Output the (X, Y) coordinate of the center of the cell containing the given text.  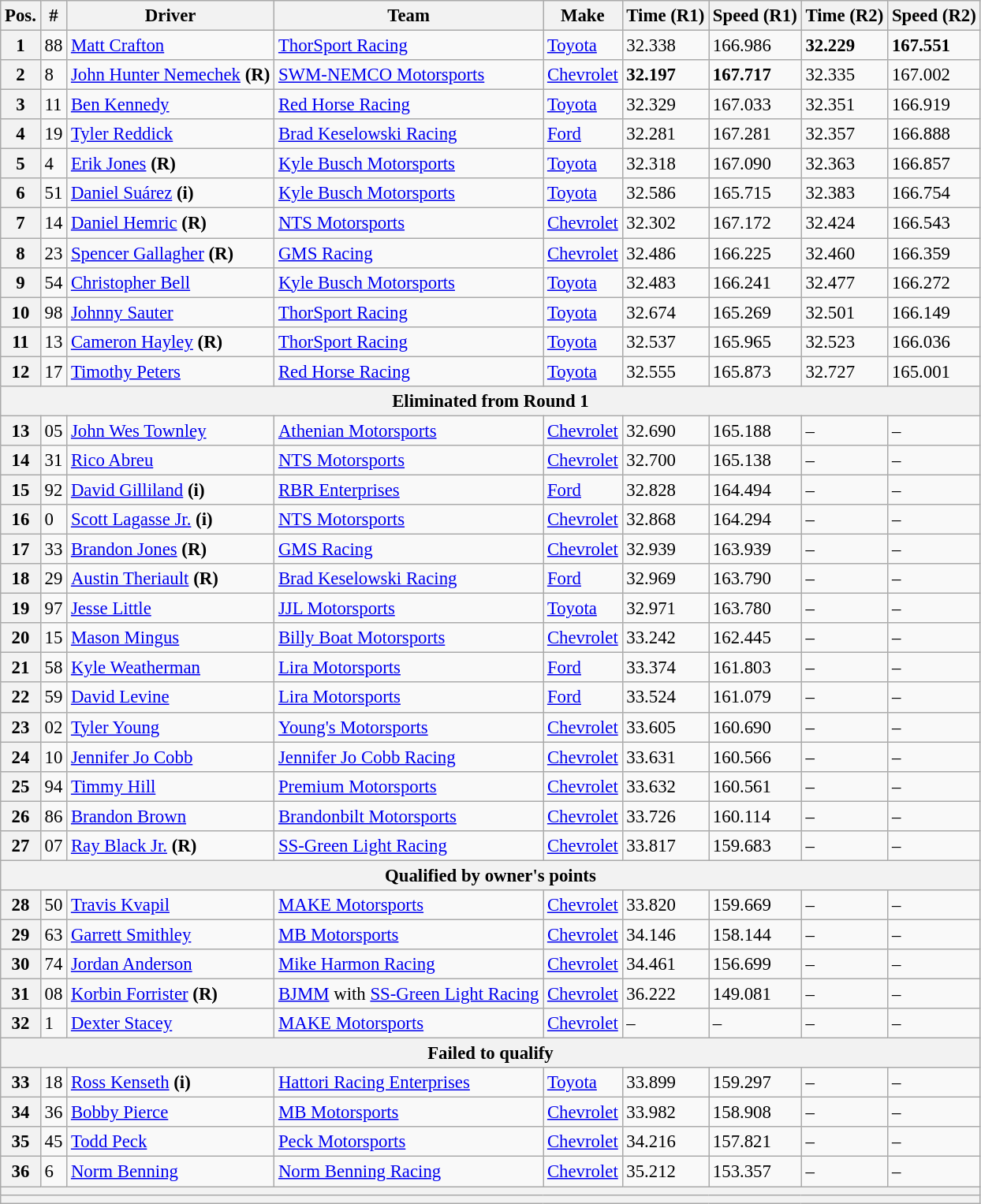
Brandonbilt Motorsports (408, 816)
153.357 (755, 1172)
John Wes Townley (170, 431)
33.374 (666, 668)
Driver (170, 16)
34.146 (666, 934)
Jennifer Jo Cobb Racing (408, 757)
51 (54, 193)
Hattori Racing Enterprises (408, 1083)
32.338 (666, 46)
08 (54, 994)
26 (21, 816)
34 (21, 1113)
32 (21, 1023)
7 (21, 223)
Daniel Hemric (R) (170, 223)
Christopher Bell (170, 282)
32.586 (666, 193)
34.216 (666, 1142)
Timmy Hill (170, 786)
74 (54, 964)
Peck Motorsports (408, 1142)
Ray Black Jr. (R) (170, 846)
Tyler Reddick (170, 134)
32.229 (845, 46)
159.669 (755, 905)
Johnny Sauter (170, 312)
32.329 (666, 105)
Athenian Motorsports (408, 431)
32.501 (845, 312)
JJL Motorsports (408, 609)
86 (54, 816)
32.971 (666, 609)
165.138 (755, 460)
167.090 (755, 164)
Brandon Jones (R) (170, 550)
50 (54, 905)
Pos. (21, 16)
Cameron Hayley (R) (170, 341)
165.965 (755, 341)
160.561 (755, 786)
Rico Abreu (170, 460)
33.817 (666, 846)
32.523 (845, 341)
Norm Benning (170, 1172)
Failed to qualify (490, 1053)
156.699 (755, 964)
32.335 (845, 75)
32.357 (845, 134)
28 (21, 905)
98 (54, 312)
Jesse Little (170, 609)
5 (21, 164)
59 (54, 698)
158.144 (755, 934)
63 (54, 934)
166.225 (755, 253)
35.212 (666, 1172)
32.363 (845, 164)
157.821 (755, 1142)
32.727 (845, 371)
33.982 (666, 1113)
166.036 (934, 341)
32.477 (845, 282)
Ben Kennedy (170, 105)
165.873 (755, 371)
94 (54, 786)
167.717 (755, 75)
163.780 (755, 609)
36.222 (666, 994)
32.690 (666, 431)
Travis Kvapil (170, 905)
Bobby Pierce (170, 1113)
159.297 (755, 1083)
David Levine (170, 698)
166.359 (934, 253)
33.242 (666, 638)
BJMM with SS-Green Light Racing (408, 994)
161.079 (755, 698)
88 (54, 46)
33.631 (666, 757)
Scott Lagasse Jr. (i) (170, 520)
45 (54, 1142)
32.537 (666, 341)
Tyler Young (170, 727)
Billy Boat Motorsports (408, 638)
32.351 (845, 105)
166.857 (934, 164)
0 (54, 520)
21 (21, 668)
164.494 (755, 490)
02 (54, 727)
Erik Jones (R) (170, 164)
32.424 (845, 223)
166.986 (755, 46)
Mason Mingus (170, 638)
27 (21, 846)
167.551 (934, 46)
25 (21, 786)
166.754 (934, 193)
166.919 (934, 105)
166.543 (934, 223)
32.828 (666, 490)
Jennifer Jo Cobb (170, 757)
Speed (R2) (934, 16)
149.081 (755, 994)
Time (R1) (666, 16)
166.149 (934, 312)
163.790 (755, 579)
Ross Kenseth (i) (170, 1083)
167.033 (755, 105)
33.524 (666, 698)
163.939 (755, 550)
35 (21, 1142)
John Hunter Nemechek (R) (170, 75)
24 (21, 757)
54 (54, 282)
32.383 (845, 193)
97 (54, 609)
Dexter Stacey (170, 1023)
Garrett Smithley (170, 934)
33.726 (666, 816)
167.172 (755, 223)
Mike Harmon Racing (408, 964)
Austin Theriault (R) (170, 579)
162.445 (755, 638)
33.820 (666, 905)
32.555 (666, 371)
9 (21, 282)
165.001 (934, 371)
165.188 (755, 431)
SWM-NEMCO Motorsports (408, 75)
33.632 (666, 786)
16 (21, 520)
22 (21, 698)
32.969 (666, 579)
Norm Benning Racing (408, 1172)
32.868 (666, 520)
32.486 (666, 253)
160.566 (755, 757)
Premium Motorsports (408, 786)
161.803 (755, 668)
David Gilliland (i) (170, 490)
166.272 (934, 282)
RBR Enterprises (408, 490)
Daniel Suárez (i) (170, 193)
Korbin Forrister (R) (170, 994)
32.281 (666, 134)
160.114 (755, 816)
Todd Peck (170, 1142)
30 (21, 964)
32.483 (666, 282)
166.241 (755, 282)
Spencer Gallagher (R) (170, 253)
34.461 (666, 964)
3 (21, 105)
Young's Motorsports (408, 727)
Make (583, 16)
Jordan Anderson (170, 964)
32.197 (666, 75)
Eliminated from Round 1 (490, 401)
165.269 (755, 312)
Kyle Weatherman (170, 668)
2 (21, 75)
32.460 (845, 253)
32.674 (666, 312)
159.683 (755, 846)
33.605 (666, 727)
166.888 (934, 134)
32.939 (666, 550)
92 (54, 490)
05 (54, 431)
Speed (R1) (755, 16)
165.715 (755, 193)
32.700 (666, 460)
32.302 (666, 223)
Time (R2) (845, 16)
20 (21, 638)
164.294 (755, 520)
SS-Green Light Racing (408, 846)
Team (408, 16)
Qualified by owner's points (490, 875)
167.002 (934, 75)
Brandon Brown (170, 816)
Timothy Peters (170, 371)
12 (21, 371)
32.318 (666, 164)
158.908 (755, 1113)
Matt Crafton (170, 46)
33.899 (666, 1083)
58 (54, 668)
160.690 (755, 727)
# (54, 16)
167.281 (755, 134)
07 (54, 846)
